Determine the [X, Y] coordinate at the center of the cell enclosing the given text.  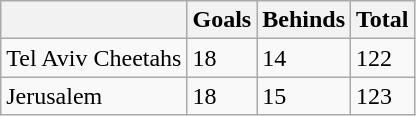
Behinds [304, 20]
Goals [222, 20]
14 [304, 58]
Tel Aviv Cheetahs [94, 58]
15 [304, 96]
122 [383, 58]
Jerusalem [94, 96]
123 [383, 96]
Total [383, 20]
